Scan for the cell matching the given text and deliver its (X, Y) coordinate at center. 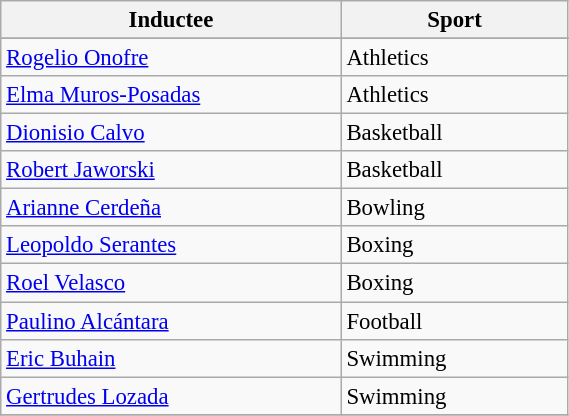
Eric Buhain (171, 358)
Dionisio Calvo (171, 133)
Arianne Cerdeña (171, 208)
Bowling (454, 208)
Gertrudes Lozada (171, 396)
Inductee (171, 20)
Elma Muros-Posadas (171, 95)
Paulino Alcántara (171, 321)
Roel Velasco (171, 283)
Leopoldo Serantes (171, 245)
Rogelio Onofre (171, 58)
Robert Jaworski (171, 170)
Sport (454, 20)
Football (454, 321)
